Search for the cell housing the specified text and yield its [X, Y] center coordinate. 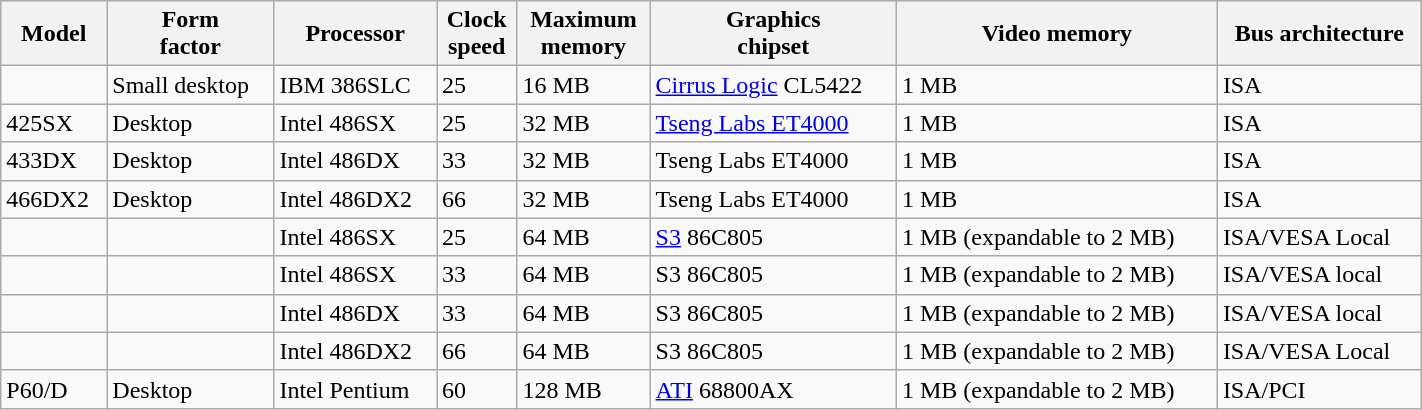
60 [476, 389]
Model [54, 34]
P60/D [54, 389]
Intel Pentium [356, 389]
Formfactor [190, 34]
Small desktop [190, 85]
IBM 386SLC [356, 85]
466DX2 [54, 199]
Graphicschipset [773, 34]
425SX [54, 123]
Maximummemory [584, 34]
128 MB [584, 389]
ISA/PCI [1319, 389]
Bus architecture [1319, 34]
Cirrus Logic CL5422 [773, 85]
Clockspeed [476, 34]
Processor [356, 34]
ATI 68800AX [773, 389]
433DX [54, 161]
Video memory [1056, 34]
16 MB [584, 85]
